Return (x, y) of the center of cell containing provided text 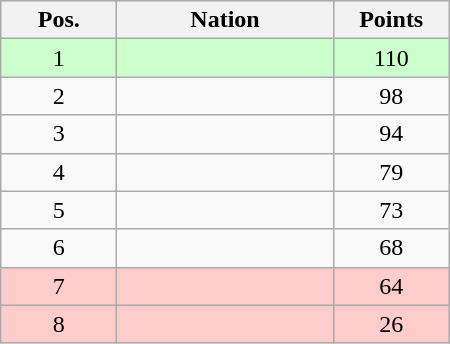
68 (391, 248)
73 (391, 210)
110 (391, 58)
4 (59, 172)
8 (59, 324)
3 (59, 134)
5 (59, 210)
Pos. (59, 20)
98 (391, 96)
26 (391, 324)
94 (391, 134)
1 (59, 58)
2 (59, 96)
64 (391, 286)
79 (391, 172)
Nation (225, 20)
6 (59, 248)
7 (59, 286)
Points (391, 20)
